For the text-containing cell, return its midpoint in [X, Y] coordinate format. 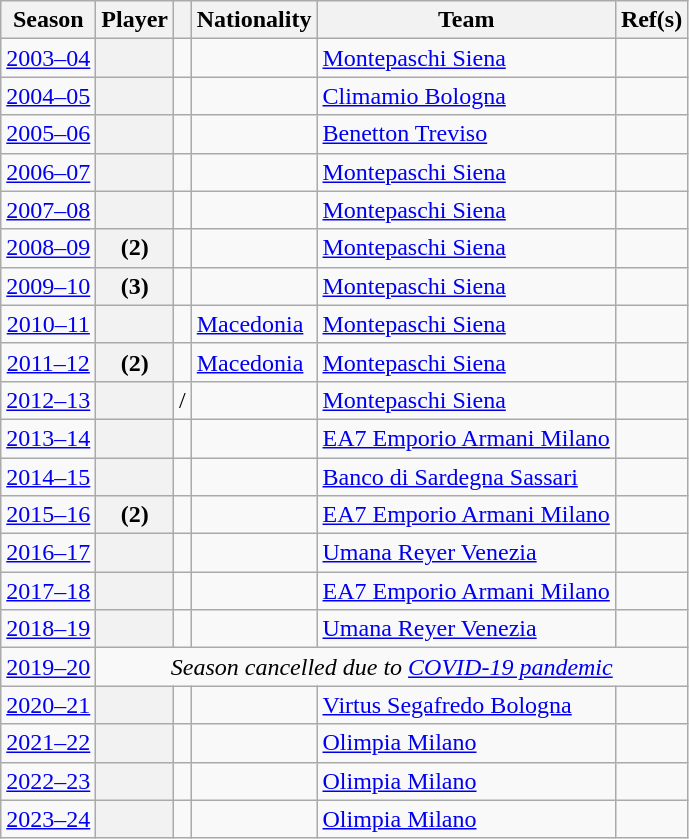
Season cancelled due to COVID-19 pandemic [392, 667]
2017–18 [48, 591]
Player [135, 20]
Ref(s) [651, 20]
Virtus Segafredo Bologna [466, 705]
2019–20 [48, 667]
2008–09 [48, 248]
2007–08 [48, 210]
2023–24 [48, 819]
2003–04 [48, 58]
2021–22 [48, 743]
Banco di Sardegna Sassari [466, 477]
Climamio Bologna [466, 96]
2018–19 [48, 629]
2020–21 [48, 705]
2011–12 [48, 362]
2010–11 [48, 324]
2004–05 [48, 96]
Season [48, 20]
Benetton Treviso [466, 134]
2016–17 [48, 553]
2013–14 [48, 438]
2006–07 [48, 172]
(3) [135, 286]
2005–06 [48, 134]
2015–16 [48, 515]
2012–13 [48, 400]
2009–10 [48, 286]
2022–23 [48, 781]
Team [466, 20]
Nationality [254, 20]
2014–15 [48, 477]
/ [183, 400]
